Return [X, Y] of the center of cell containing provided text 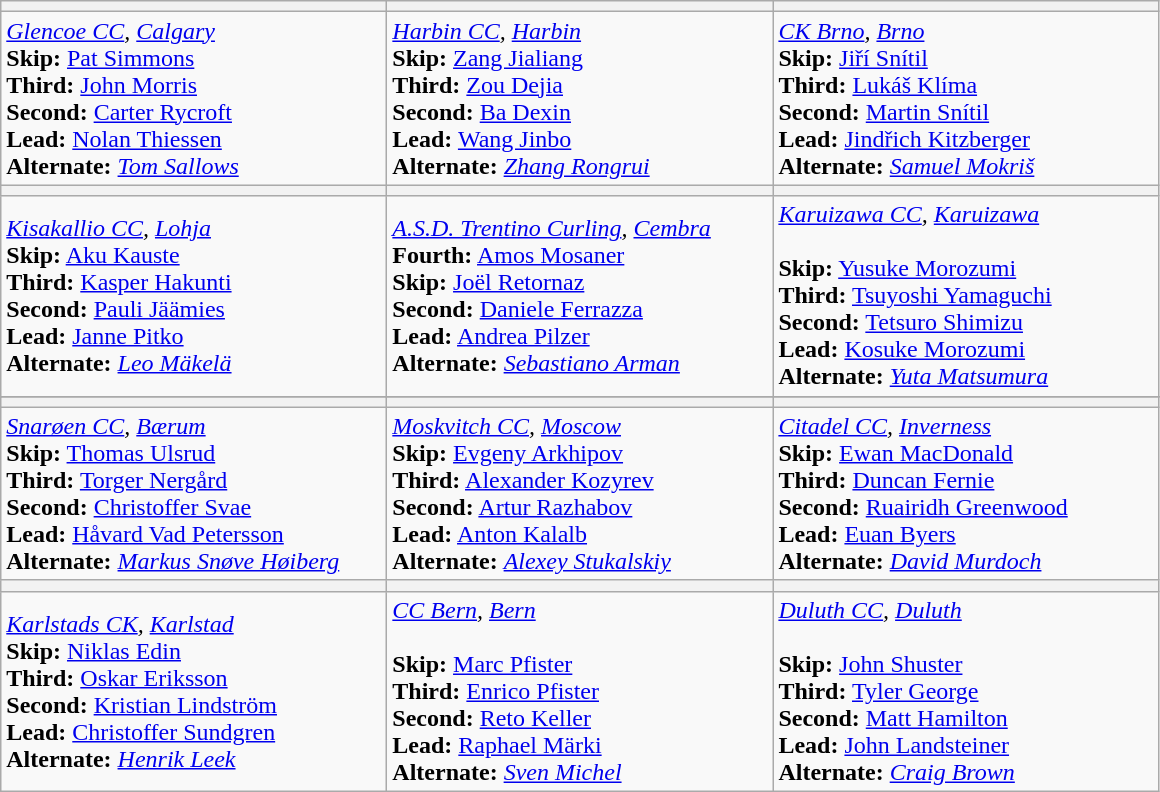
Moskvitch CC, MoscowSkip: Evgeny Arkhipov Third: Alexander Kozyrev Second: Artur Razhabov Lead: Anton Kalalb Alternate: Alexey Stukalskiy [580, 494]
CK Brno, BrnoSkip: Jiří Snítil Third: Lukáš Klíma Second: Martin Snítil Lead: Jindřich Kitzberger Alternate: Samuel Mokriš [966, 98]
Snarøen CC, BærumSkip: Thomas Ulsrud Third: Torger Nergård Second: Christoffer Svae Lead: Håvard Vad Petersson Alternate: Markus Snøve Høiberg [194, 494]
Duluth CC, DuluthSkip: John Shuster Third: Tyler George Second: Matt Hamilton Lead: John Landsteiner Alternate: Craig Brown [966, 691]
Karlstads CK, KarlstadSkip: Niklas Edin Third: Oskar Eriksson Second: Kristian Lindström Lead: Christoffer Sundgren Alternate: Henrik Leek [194, 691]
Harbin CC, HarbinSkip: Zang Jialiang Third: Zou Dejia Second: Ba Dexin Lead: Wang Jinbo Alternate: Zhang Rongrui [580, 98]
Kisakallio CC, LohjaSkip: Aku Kauste Third: Kasper Hakunti Second: Pauli Jäämies Lead: Janne Pitko Alternate: Leo Mäkelä [194, 296]
Karuizawa CC, Karuizawa Skip: Yusuke Morozumi Third: Tsuyoshi Yamaguchi Second: Tetsuro Shimizu Lead: Kosuke Morozumi Alternate: Yuta Matsumura [966, 296]
A.S.D. Trentino Curling, CembraFourth: Amos Mosaner Skip: Joël Retornaz Second: Daniele Ferrazza Lead: Andrea Pilzer Alternate: Sebastiano Arman [580, 296]
CC Bern, BernSkip: Marc Pfister Third: Enrico Pfister Second: Reto Keller Lead: Raphael Märki Alternate: Sven Michel [580, 691]
Glencoe CC, CalgarySkip: Pat Simmons Third: John Morris Second: Carter Rycroft Lead: Nolan Thiessen Alternate: Tom Sallows [194, 98]
Citadel CC, InvernessSkip: Ewan MacDonald Third: Duncan Fernie Second: Ruairidh Greenwood Lead: Euan Byers Alternate: David Murdoch [966, 494]
